From the cell containing the given text, extract its center point as [x, y] coordinate. 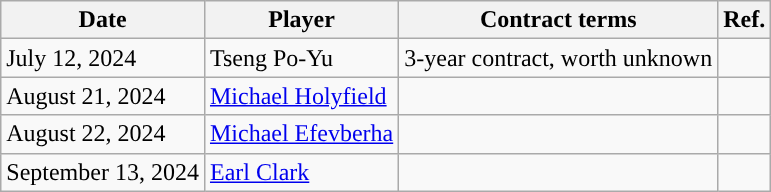
Ref. [744, 20]
Earl Clark [301, 172]
Contract terms [558, 20]
August 21, 2024 [103, 96]
July 12, 2024 [103, 58]
Michael Holyfield [301, 96]
August 22, 2024 [103, 134]
September 13, 2024 [103, 172]
3-year contract, worth unknown [558, 58]
Player [301, 20]
Tseng Po-Yu [301, 58]
Date [103, 20]
Michael Efevberha [301, 134]
